Find where the given text appears and provide that cell's center as [X, Y] coordinate. 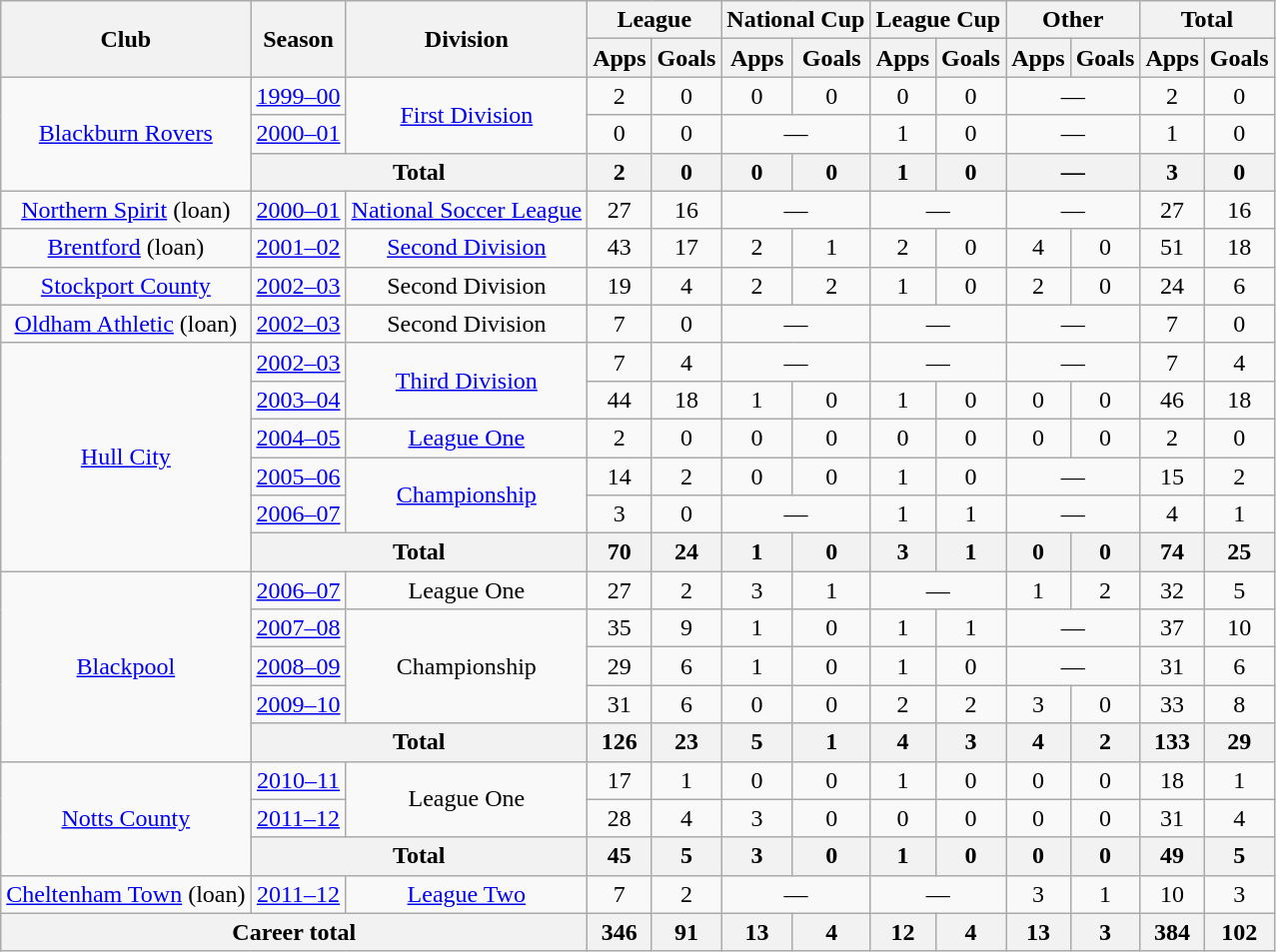
23 [686, 742]
Cheltenham Town (loan) [126, 894]
Season [298, 39]
2004–05 [298, 438]
74 [1172, 552]
National Cup [795, 20]
91 [686, 932]
Club [126, 39]
19 [620, 286]
2003–04 [298, 400]
Stockport County [126, 286]
45 [620, 856]
133 [1172, 742]
2007–08 [298, 628]
Blackpool [126, 666]
32 [1172, 590]
33 [1172, 704]
9 [686, 628]
46 [1172, 400]
Brentford (loan) [126, 248]
28 [620, 818]
35 [620, 628]
37 [1172, 628]
12 [903, 932]
League Cup [938, 20]
First Division [467, 115]
43 [620, 248]
2001–02 [298, 248]
2008–09 [298, 666]
Third Division [467, 381]
346 [620, 932]
14 [620, 476]
League Two [467, 894]
25 [1239, 552]
Career total [294, 932]
384 [1172, 932]
Other [1073, 20]
Oldham Athletic (loan) [126, 324]
League [654, 20]
51 [1172, 248]
2010–11 [298, 780]
Division [467, 39]
Northern Spirit (loan) [126, 210]
Notts County [126, 818]
1999–00 [298, 96]
2005–06 [298, 476]
Blackburn Rovers [126, 134]
2009–10 [298, 704]
National Soccer League [467, 210]
44 [620, 400]
Hull City [126, 457]
8 [1239, 704]
102 [1239, 932]
70 [620, 552]
15 [1172, 476]
126 [620, 742]
49 [1172, 856]
